From the cell containing the given text, extract its center point as (x, y) coordinate. 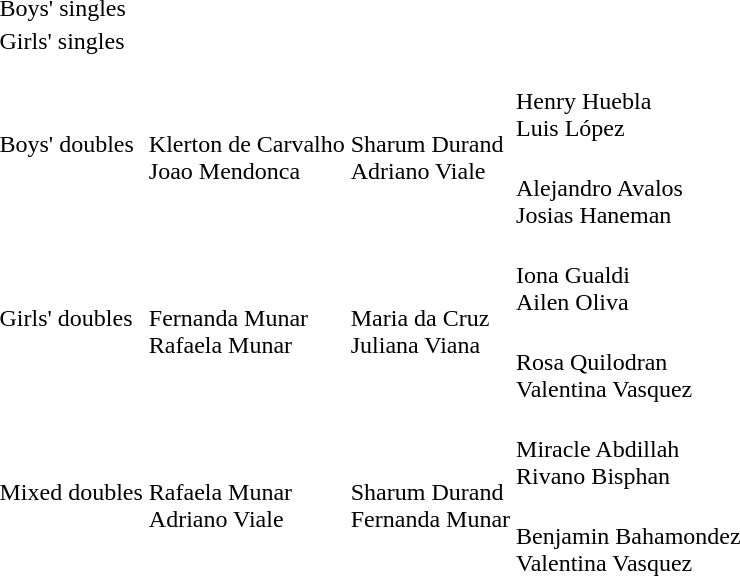
Klerton de CarvalhoJoao Mendonca (246, 144)
Sharum DurandAdriano Viale (430, 144)
Fernanda MunarRafaela Munar (246, 318)
Maria da CruzJuliana Viana (430, 318)
